Locate the cell with the specified text and output its (X, Y) center coordinate. 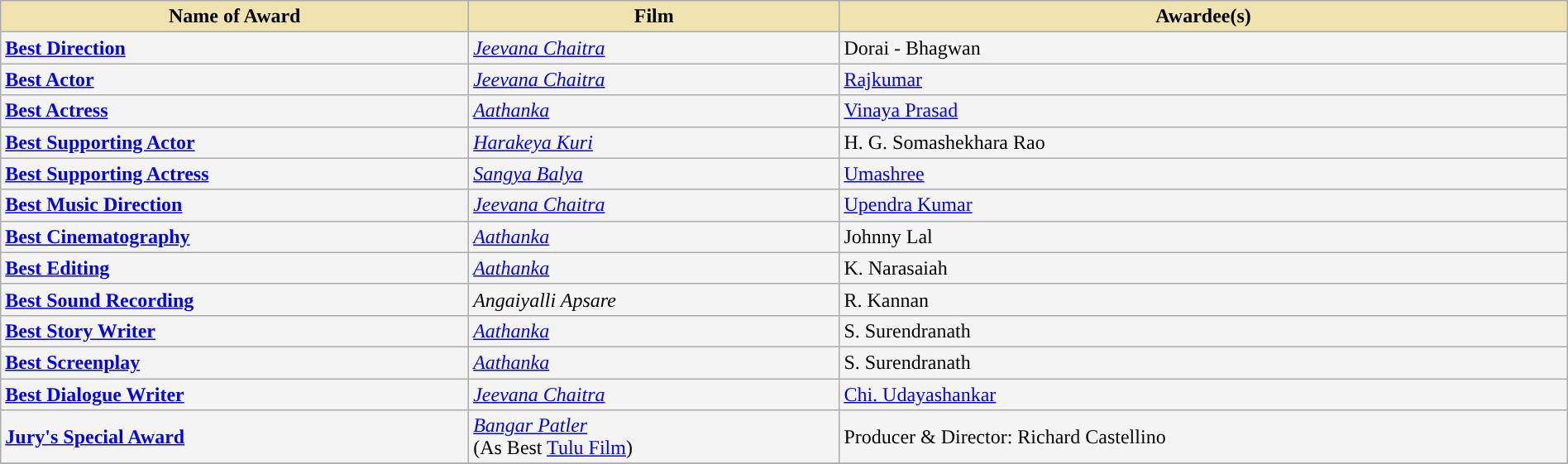
Best Story Writer (235, 331)
K. Narasaiah (1203, 268)
Best Supporting Actress (235, 174)
Vinaya Prasad (1203, 111)
H. G. Somashekhara Rao (1203, 142)
Producer & Director: Richard Castellino (1203, 437)
Best Screenplay (235, 362)
Best Sound Recording (235, 299)
Name of Award (235, 17)
Jury's Special Award (235, 437)
Best Actor (235, 79)
Angaiyalli Apsare (654, 299)
Best Actress (235, 111)
Sangya Balya (654, 174)
Dorai - Bhagwan (1203, 48)
Film (654, 17)
Best Music Direction (235, 205)
Best Dialogue Writer (235, 395)
Upendra Kumar (1203, 205)
Umashree (1203, 174)
R. Kannan (1203, 299)
Awardee(s) (1203, 17)
Rajkumar (1203, 79)
Johnny Lal (1203, 237)
Harakeya Kuri (654, 142)
Best Direction (235, 48)
Best Editing (235, 268)
Best Cinematography (235, 237)
Chi. Udayashankar (1203, 395)
Bangar Patler(As Best Tulu Film) (654, 437)
Best Supporting Actor (235, 142)
